Return the [X, Y] coordinate for the center point of the cell that contains the specified text.  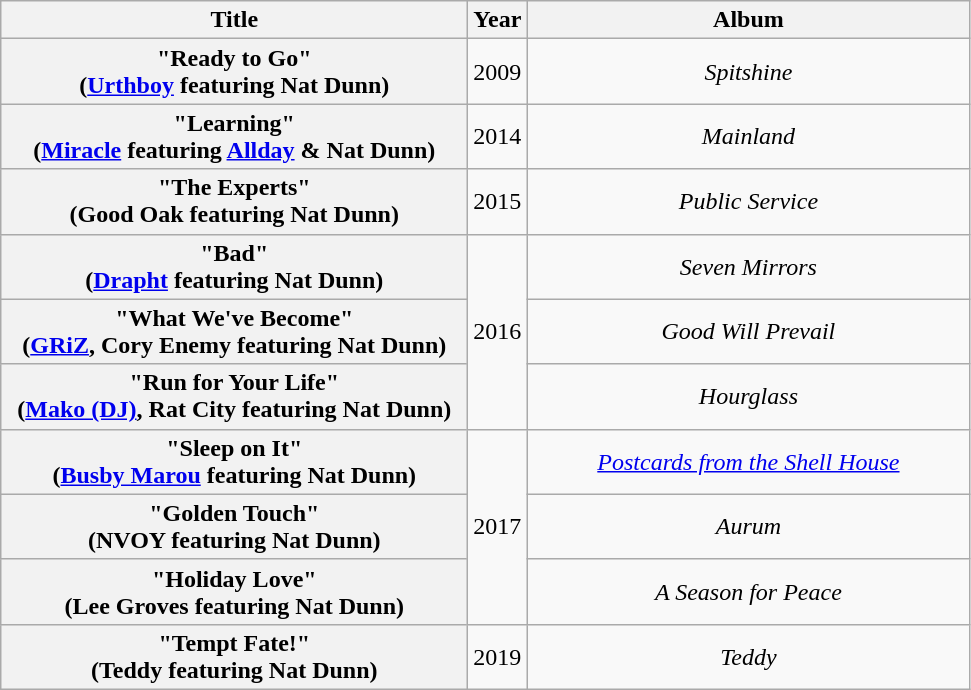
Seven Mirrors [748, 266]
"Bad"(Drapht featuring Nat Dunn) [234, 266]
Spitshine [748, 72]
2016 [498, 332]
Good Will Prevail [748, 332]
A Season for Peace [748, 592]
Title [234, 20]
"Holiday Love"(Lee Groves featuring Nat Dunn) [234, 592]
"Sleep on It"(Busby Marou featuring Nat Dunn) [234, 462]
Public Service [748, 202]
2015 [498, 202]
Aurum [748, 526]
2009 [498, 72]
Album [748, 20]
"Run for Your Life"(Mako (DJ), Rat City featuring Nat Dunn) [234, 396]
"Tempt Fate!"(Teddy featuring Nat Dunn) [234, 656]
Mainland [748, 136]
2014 [498, 136]
"Learning"(Miracle featuring Allday & Nat Dunn) [234, 136]
2019 [498, 656]
Teddy [748, 656]
"The Experts"(Good Oak featuring Nat Dunn) [234, 202]
"What We've Become"(GRiZ, Cory Enemy featuring Nat Dunn) [234, 332]
"Golden Touch"(NVOY featuring Nat Dunn) [234, 526]
Year [498, 20]
2017 [498, 526]
"Ready to Go"(Urthboy featuring Nat Dunn) [234, 72]
Postcards from the Shell House [748, 462]
Hourglass [748, 396]
